Extract the (X, Y) coordinate from the center of the cell holding the provided text.  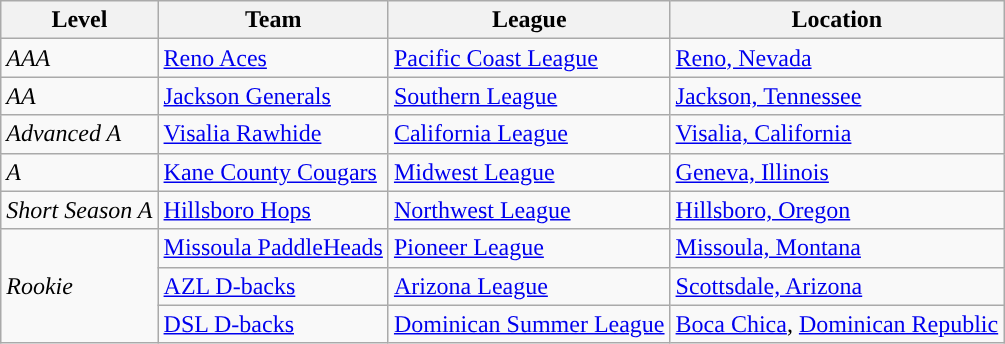
Missoula, Montana (837, 248)
DSL D-backs (273, 324)
Reno Aces (273, 58)
AZL D-backs (273, 286)
Team (273, 20)
AA (80, 96)
Visalia Rawhide (273, 134)
Jackson, Tennessee (837, 96)
Level (80, 20)
Advanced A (80, 134)
Missoula PaddleHeads (273, 248)
Southern League (529, 96)
Pacific Coast League (529, 58)
Rookie (80, 286)
Reno, Nevada (837, 58)
Hillsboro, Oregon (837, 210)
Boca Chica, Dominican Republic (837, 324)
Hillsboro Hops (273, 210)
Scottsdale, Arizona (837, 286)
Jackson Generals (273, 96)
Short Season A (80, 210)
League (529, 20)
Arizona League (529, 286)
Location (837, 20)
Pioneer League (529, 248)
Visalia, California (837, 134)
A (80, 172)
California League (529, 134)
Geneva, Illinois (837, 172)
Northwest League (529, 210)
Dominican Summer League (529, 324)
AAA (80, 58)
Kane County Cougars (273, 172)
Midwest League (529, 172)
